Output the [X, Y] coordinate of the center of the cell containing the given text.  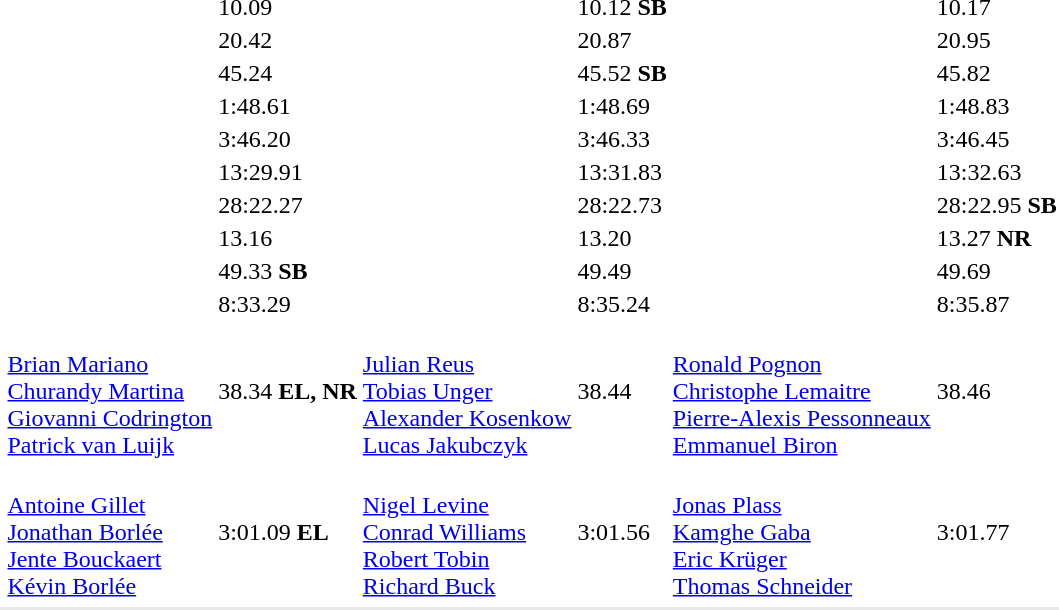
49.33 SB [288, 271]
28:22.95 SB [996, 205]
38.46 [996, 391]
45.52 SB [622, 73]
1:48.61 [288, 106]
45.82 [996, 73]
38.44 [622, 391]
49.69 [996, 271]
13:31.83 [622, 172]
1:48.69 [622, 106]
3:01.56 [622, 532]
Ronald Pognon Christophe Lemaitre Pierre-Alexis Pessonneaux Emmanuel Biron [802, 391]
3:01.09 EL [288, 532]
20.87 [622, 40]
28:22.73 [622, 205]
20.95 [996, 40]
38.34 EL, NR [288, 391]
13.16 [288, 238]
8:35.87 [996, 304]
Nigel Levine Conrad Williams Robert Tobin Richard Buck [467, 532]
3:46.20 [288, 139]
8:33.29 [288, 304]
28:22.27 [288, 205]
Brian MarianoChurandy MartinaGiovanni CodringtonPatrick van Luijk [110, 391]
13:32.63 [996, 172]
20.42 [288, 40]
1:48.83 [996, 106]
3:01.77 [996, 532]
13:29.91 [288, 172]
3:46.33 [622, 139]
Antoine Gillet Jonathan Borlée Jente Bouckaert Kévin Borlée [110, 532]
13.20 [622, 238]
3:46.45 [996, 139]
45.24 [288, 73]
49.49 [622, 271]
8:35.24 [622, 304]
13.27 NR [996, 238]
Jonas Plass Kamghe Gaba Eric Krüger Thomas Schneider [802, 532]
Julian Reus Tobias Unger Alexander Kosenkow Lucas Jakubczyk [467, 391]
